Return the (X, Y) coordinate for the center point of the cell that contains the specified text.  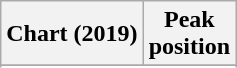
Chart (2019) (72, 34)
Peakposition (189, 34)
